Provide the (X, Y) coordinate of the cell's center where the given text is located.  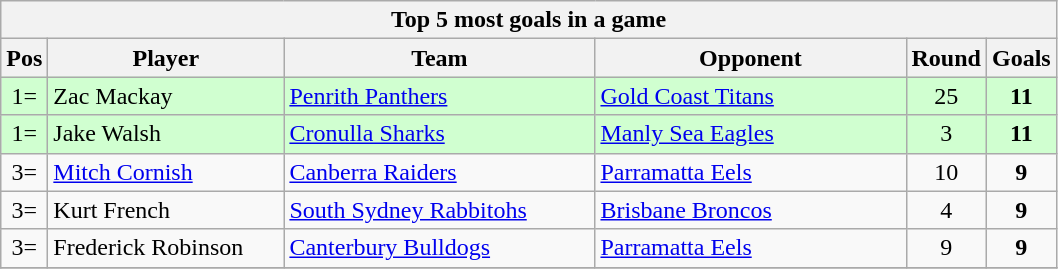
Pos (24, 58)
Mitch Cornish (166, 172)
Kurt French (166, 210)
Round (946, 58)
Brisbane Broncos (750, 210)
Opponent (750, 58)
Canberra Raiders (440, 172)
Player (166, 58)
3 (946, 134)
Top 5 most goals in a game (528, 20)
Manly Sea Eagles (750, 134)
Team (440, 58)
25 (946, 96)
10 (946, 172)
Goals (1021, 58)
4 (946, 210)
South Sydney Rabbitohs (440, 210)
Zac Mackay (166, 96)
Jake Walsh (166, 134)
Canterbury Bulldogs (440, 248)
Penrith Panthers (440, 96)
Cronulla Sharks (440, 134)
Gold Coast Titans (750, 96)
Frederick Robinson (166, 248)
